For the text-containing cell, return its midpoint in (x, y) coordinate format. 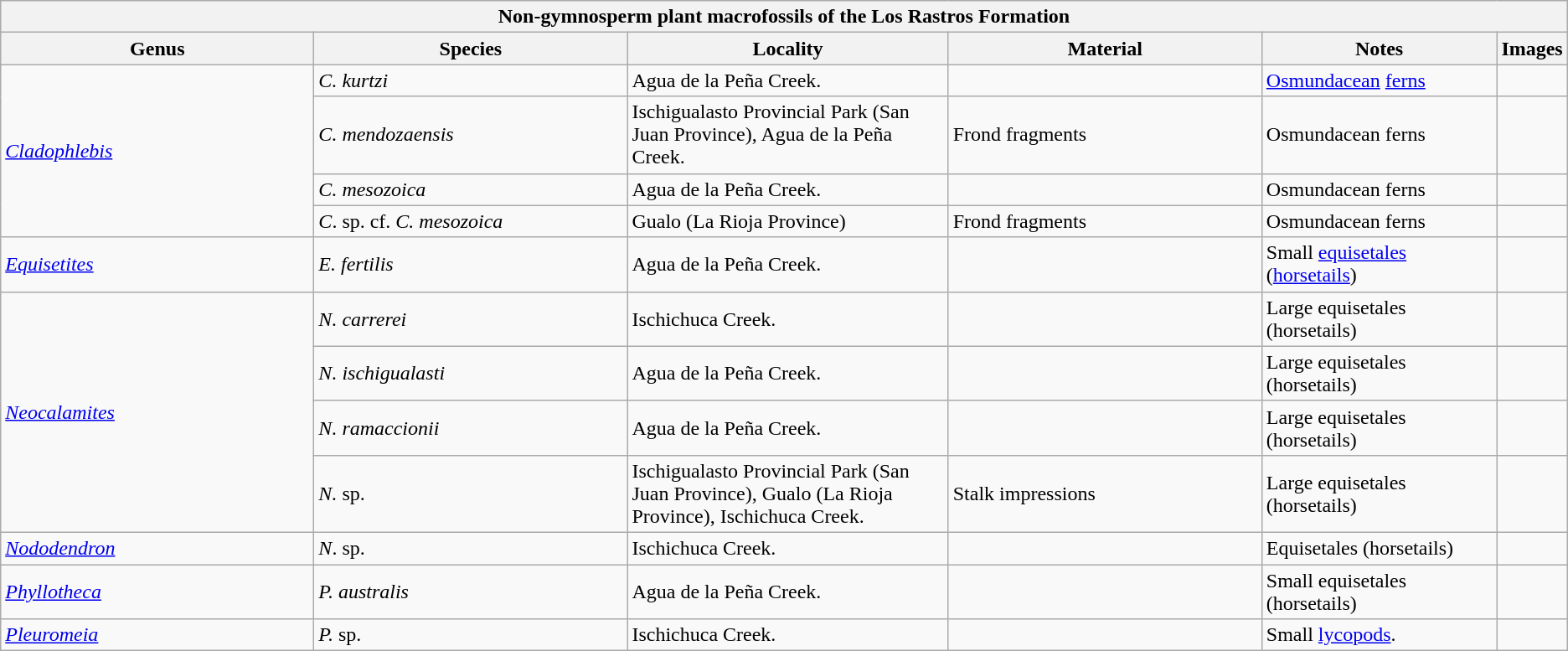
C. kurtzi (471, 80)
Stalk impressions (1105, 493)
Nododendron (157, 548)
Gualo (La Rioja Province) (787, 221)
P. sp. (471, 635)
Phyllotheca (157, 592)
Ischigualasto Provincial Park (San Juan Province), Gualo (La Rioja Province), Ischichuca Creek. (787, 493)
C. mesozoica (471, 189)
Neocalamites (157, 412)
Images (1532, 49)
N. ramaccionii (471, 427)
Cladophlebis (157, 151)
E. fertilis (471, 265)
Locality (787, 49)
Non-gymnosperm plant macrofossils of the Los Rastros Formation (784, 17)
Pleuromeia (157, 635)
N. ischigualasti (471, 374)
C. sp. cf. C. mesozoica (471, 221)
Ischigualasto Provincial Park (San Juan Province), Agua de la Peña Creek. (787, 135)
Species (471, 49)
N. carrerei (471, 318)
Small lycopods. (1379, 635)
Material (1105, 49)
P. australis (471, 592)
Notes (1379, 49)
Equisetales (horsetails) (1379, 548)
Equisetites (157, 265)
Genus (157, 49)
C. mendozaensis (471, 135)
